Provide the (X, Y) coordinate of the cell's center where the given text is located.  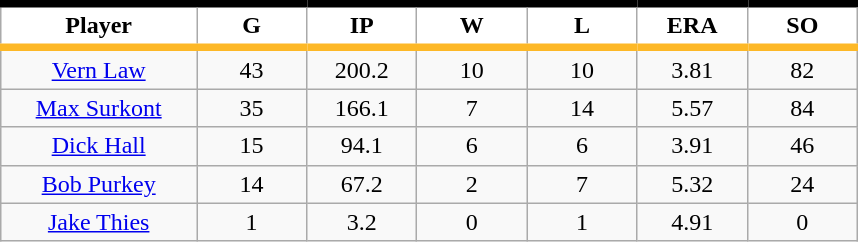
5.32 (692, 184)
35 (252, 108)
2 (472, 184)
46 (802, 146)
3.91 (692, 146)
94.1 (362, 146)
Player (99, 26)
SO (802, 26)
84 (802, 108)
5.57 (692, 108)
4.91 (692, 222)
43 (252, 68)
82 (802, 68)
W (472, 26)
Dick Hall (99, 146)
Bob Purkey (99, 184)
ERA (692, 26)
Vern Law (99, 68)
67.2 (362, 184)
IP (362, 26)
24 (802, 184)
Max Surkont (99, 108)
Jake Thies (99, 222)
3.81 (692, 68)
15 (252, 146)
166.1 (362, 108)
3.2 (362, 222)
G (252, 26)
200.2 (362, 68)
L (582, 26)
